Scan for the cell matching the given text and deliver its (X, Y) coordinate at center. 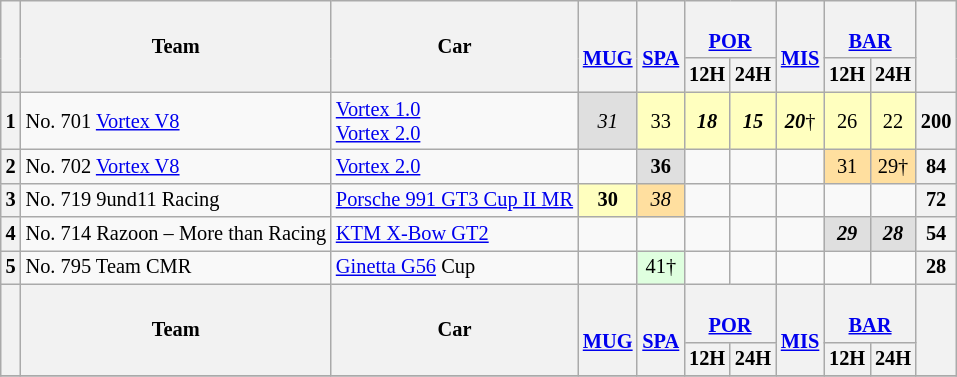
5 (11, 267)
29 (847, 234)
No. 795 Team CMR (176, 267)
22 (893, 121)
Vortex 1.0 Vortex 2.0 (454, 121)
36 (660, 166)
1 (11, 121)
33 (660, 121)
84 (936, 166)
30 (608, 200)
No. 719 9und11 Racing (176, 200)
38 (660, 200)
Porsche 991 GT3 Cup II MR (454, 200)
No. 714 Razoon – More than Racing (176, 234)
Vortex 2.0 (454, 166)
41† (660, 267)
KTM X-Bow GT2 (454, 234)
4 (11, 234)
15 (753, 121)
72 (936, 200)
No. 702 Vortex V8 (176, 166)
200 (936, 121)
18 (707, 121)
26 (847, 121)
29† (893, 166)
54 (936, 234)
No. 701 Vortex V8 (176, 121)
2 (11, 166)
20† (800, 121)
Ginetta G56 Cup (454, 267)
3 (11, 200)
